Extract the [X, Y] coordinate from the center of the cell holding the provided text.  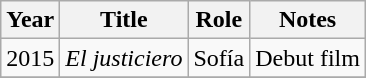
Title [124, 20]
Notes [308, 20]
Debut film [308, 58]
Year [30, 20]
2015 [30, 58]
El justiciero [124, 58]
Role [219, 20]
Sofía [219, 58]
